Locate the cell with the specified text and output its [X, Y] center coordinate. 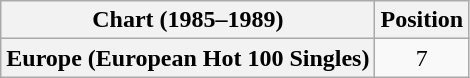
Position [422, 20]
Chart (1985–1989) [188, 20]
7 [422, 58]
Europe (European Hot 100 Singles) [188, 58]
